Output the (x, y) coordinate of the center of the cell containing the given text.  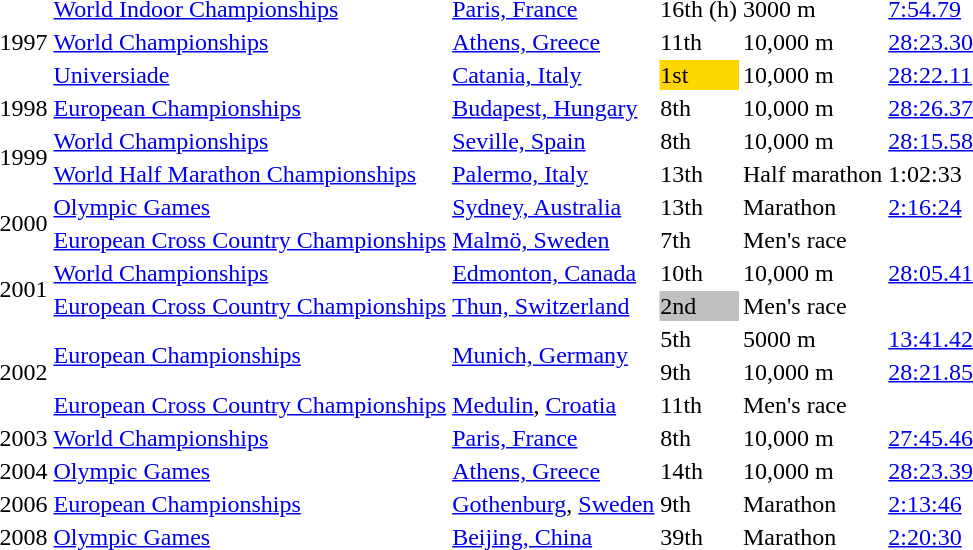
Malmö, Sweden (554, 240)
Palermo, Italy (554, 174)
Sydney, Australia (554, 207)
7th (699, 240)
5000 m (813, 339)
1st (699, 75)
2nd (699, 306)
World Half Marathon Championships (250, 174)
Thun, Switzerland (554, 306)
14th (699, 471)
Edmonton, Canada (554, 273)
Medulin, Croatia (554, 405)
Half marathon (813, 174)
Budapest, Hungary (554, 108)
Paris, France (554, 438)
10th (699, 273)
Catania, Italy (554, 75)
Seville, Spain (554, 141)
Munich, Germany (554, 356)
5th (699, 339)
Universiade (250, 75)
Gothenburg, Sweden (554, 504)
